Provide the (x, y) coordinate of the cell's center where the given text is located.  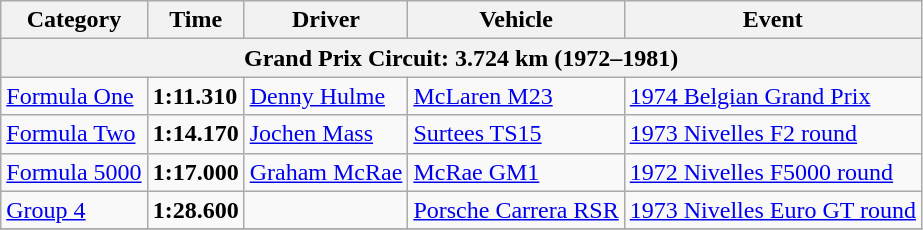
Category (74, 20)
Driver (326, 20)
1973 Nivelles F2 round (772, 134)
Porsche Carrera RSR (516, 210)
Vehicle (516, 20)
McLaren M23 (516, 96)
1:17.000 (196, 172)
1972 Nivelles F5000 round (772, 172)
Event (772, 20)
Graham McRae (326, 172)
1:11.310 (196, 96)
Time (196, 20)
Formula One (74, 96)
Formula Two (74, 134)
1:28.600 (196, 210)
Surtees TS15 (516, 134)
Formula 5000 (74, 172)
1:14.170 (196, 134)
McRae GM1 (516, 172)
Grand Prix Circuit: 3.724 km (1972–1981) (462, 58)
1974 Belgian Grand Prix (772, 96)
Denny Hulme (326, 96)
Jochen Mass (326, 134)
Group 4 (74, 210)
1973 Nivelles Euro GT round (772, 210)
